Capture the cell that displays the provided text and extract its [x, y] central coordinate. 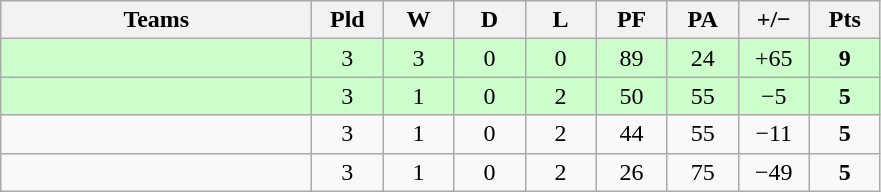
−49 [774, 172]
D [490, 20]
89 [632, 58]
Pld [348, 20]
L [560, 20]
9 [844, 58]
W [418, 20]
75 [702, 172]
44 [632, 134]
26 [632, 172]
+65 [774, 58]
Teams [156, 20]
Pts [844, 20]
+/− [774, 20]
PF [632, 20]
50 [632, 96]
−11 [774, 134]
24 [702, 58]
−5 [774, 96]
PA [702, 20]
